Return [X, Y] of the center of cell containing provided text 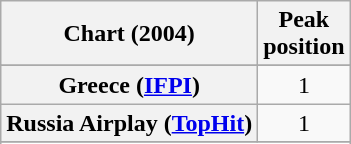
Greece (IFPI) [130, 85]
Peakposition [304, 34]
Chart (2004) [130, 34]
Russia Airplay (TopHit) [130, 123]
